Scan for the cell matching the given text and deliver its (x, y) coordinate at center. 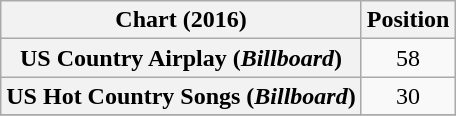
Chart (2016) (181, 20)
US Hot Country Songs (Billboard) (181, 96)
US Country Airplay (Billboard) (181, 58)
30 (408, 96)
58 (408, 58)
Position (408, 20)
